Extract the [X, Y] coordinate from the center of the cell holding the provided text.  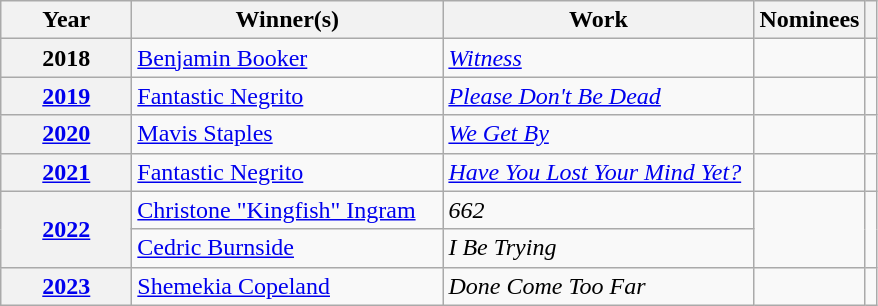
2022 [66, 229]
2020 [66, 134]
2023 [66, 286]
Have You Lost Your Mind Yet? [598, 172]
Year [66, 20]
662 [598, 210]
We Get By [598, 134]
Winner(s) [288, 20]
Mavis Staples [288, 134]
2021 [66, 172]
2018 [66, 58]
Work [598, 20]
2019 [66, 96]
Shemekia Copeland [288, 286]
Christone "Kingfish" Ingram [288, 210]
Witness [598, 58]
Benjamin Booker [288, 58]
Nominees [810, 20]
Cedric Burnside [288, 248]
Please Don't Be Dead [598, 96]
Done Come Too Far [598, 286]
I Be Trying [598, 248]
